For the text-containing cell, return its midpoint in (X, Y) coordinate format. 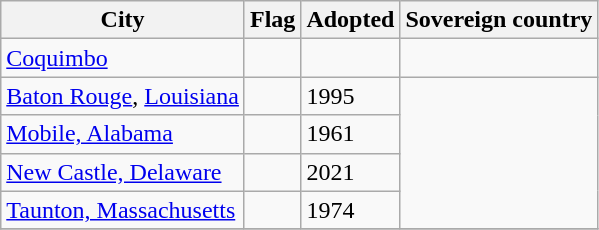
Mobile, Alabama (123, 134)
Coquimbo (123, 58)
1974 (350, 210)
Sovereign country (499, 20)
Adopted (350, 20)
New Castle, Delaware (123, 172)
2021 (350, 172)
City (123, 20)
Taunton, Massachusetts (123, 210)
1995 (350, 96)
1961 (350, 134)
Baton Rouge, Louisiana (123, 96)
Flag (272, 20)
